Return the [x, y] coordinate for the center point of the cell that contains the specified text.  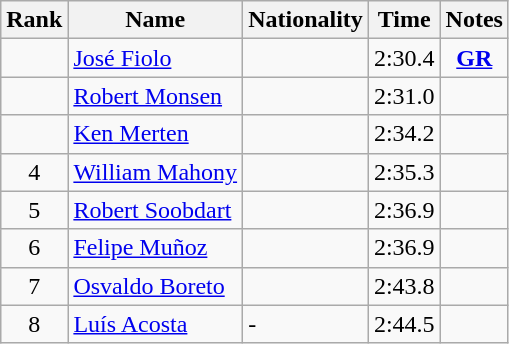
Robert Monsen [156, 96]
2:34.2 [404, 134]
Name [156, 20]
Luís Acosta [156, 324]
2:43.8 [404, 286]
5 [34, 210]
6 [34, 248]
2:44.5 [404, 324]
2:35.3 [404, 172]
Rank [34, 20]
Osvaldo Boreto [156, 286]
Ken Merten [156, 134]
Notes [474, 20]
2:30.4 [404, 58]
José Fiolo [156, 58]
William Mahony [156, 172]
4 [34, 172]
8 [34, 324]
Nationality [306, 20]
- [306, 324]
GR [474, 58]
Felipe Muñoz [156, 248]
Robert Soobdart [156, 210]
7 [34, 286]
2:31.0 [404, 96]
Time [404, 20]
